Return the (X, Y) coordinate for the center point of the cell that contains the specified text.  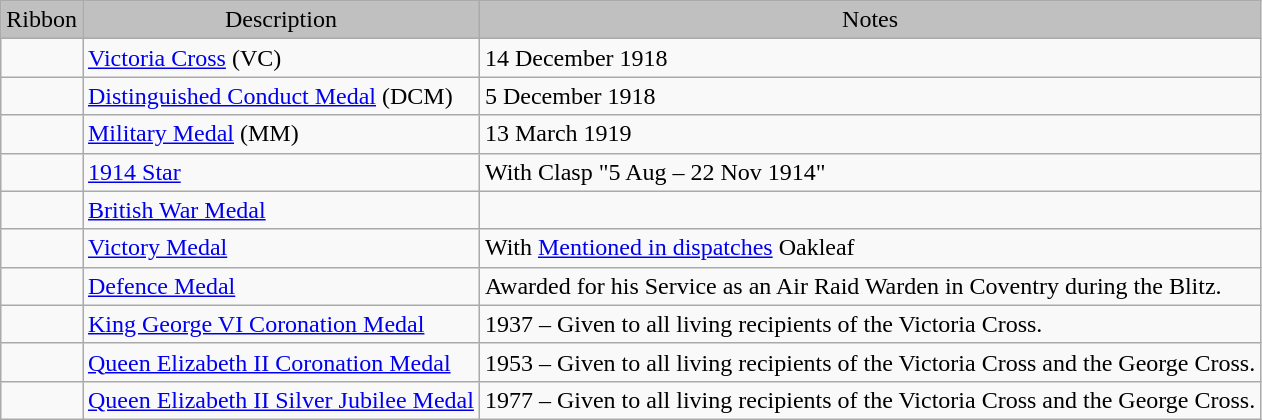
14 December 1918 (870, 58)
Victory Medal (280, 248)
Queen Elizabeth II Coronation Medal (280, 362)
With Mentioned in dispatches Oakleaf (870, 248)
1937 – Given to all living recipients of the Victoria Cross. (870, 324)
With Clasp "5 Aug – 22 Nov 1914" (870, 172)
Defence Medal (280, 286)
Ribbon (42, 20)
Notes (870, 20)
1914 Star (280, 172)
5 December 1918 (870, 96)
Distinguished Conduct Medal (DCM) (280, 96)
1977 – Given to all living recipients of the Victoria Cross and the George Cross. (870, 400)
King George VI Coronation Medal (280, 324)
Description (280, 20)
Awarded for his Service as an Air Raid Warden in Coventry during the Blitz. (870, 286)
13 March 1919 (870, 134)
Military Medal (MM) (280, 134)
Queen Elizabeth II Silver Jubilee Medal (280, 400)
Victoria Cross (VC) (280, 58)
British War Medal (280, 210)
1953 – Given to all living recipients of the Victoria Cross and the George Cross. (870, 362)
